Return (X, Y) of the center of cell containing provided text 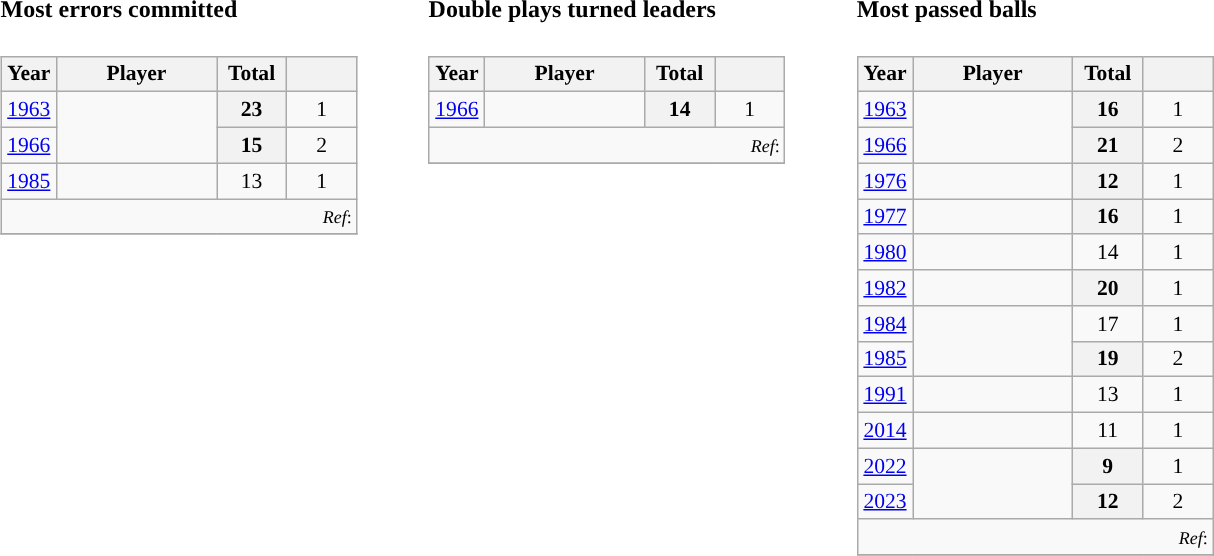
21 (1108, 145)
1991 (884, 395)
20 (1108, 288)
17 (1108, 323)
19 (1108, 359)
2023 (884, 502)
11 (1108, 430)
2022 (884, 466)
9 (1108, 466)
2014 (884, 430)
1982 (884, 288)
23 (251, 110)
1976 (884, 181)
15 (251, 145)
1977 (884, 217)
1984 (884, 323)
1980 (884, 252)
